Locate the cell with the specified text and output its [x, y] center coordinate. 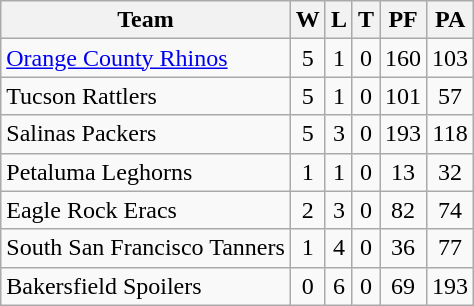
2 [308, 210]
Orange County Rhinos [146, 58]
Salinas Packers [146, 134]
36 [404, 248]
Team [146, 20]
69 [404, 286]
South San Francisco Tanners [146, 248]
74 [450, 210]
103 [450, 58]
32 [450, 172]
W [308, 20]
6 [338, 286]
Eagle Rock Eracs [146, 210]
57 [450, 96]
L [338, 20]
101 [404, 96]
Tucson Rattlers [146, 96]
PF [404, 20]
82 [404, 210]
13 [404, 172]
160 [404, 58]
118 [450, 134]
Petaluma Leghorns [146, 172]
PA [450, 20]
4 [338, 248]
77 [450, 248]
Bakersfield Spoilers [146, 286]
T [366, 20]
